For the text-containing cell, return its midpoint in [x, y] coordinate format. 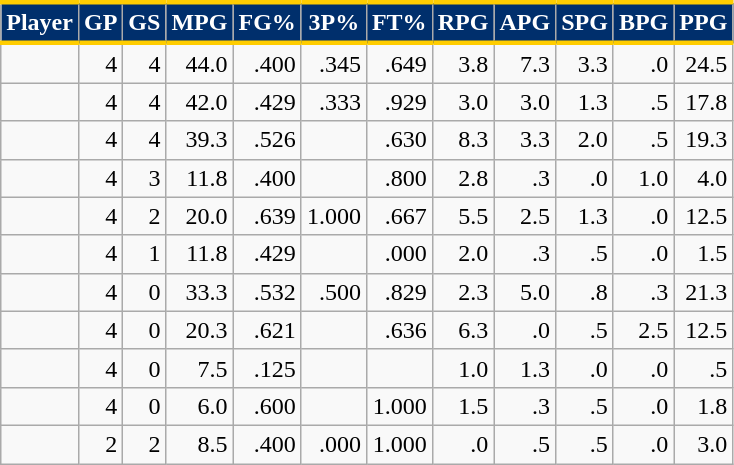
FG% [267, 22]
39.3 [200, 140]
20.0 [200, 216]
.333 [334, 102]
.667 [399, 216]
.125 [267, 368]
5.5 [463, 216]
2.3 [463, 292]
24.5 [704, 63]
44.0 [200, 63]
.526 [267, 140]
APG [525, 22]
GP [100, 22]
.829 [399, 292]
19.3 [704, 140]
SPG [585, 22]
.929 [399, 102]
3 [144, 178]
.600 [267, 406]
BPG [643, 22]
RPG [463, 22]
6.0 [200, 406]
7.3 [525, 63]
.800 [399, 178]
3.8 [463, 63]
1.8 [704, 406]
Player [40, 22]
33.3 [200, 292]
.649 [399, 63]
20.3 [200, 330]
4.0 [704, 178]
.532 [267, 292]
1 [144, 254]
.636 [399, 330]
8.3 [463, 140]
.630 [399, 140]
17.8 [704, 102]
PPG [704, 22]
3P% [334, 22]
2.8 [463, 178]
.8 [585, 292]
21.3 [704, 292]
FT% [399, 22]
MPG [200, 22]
.500 [334, 292]
6.3 [463, 330]
42.0 [200, 102]
.345 [334, 63]
.639 [267, 216]
GS [144, 22]
8.5 [200, 444]
5.0 [525, 292]
.621 [267, 330]
7.5 [200, 368]
